For the text-containing cell, return its midpoint in [X, Y] coordinate format. 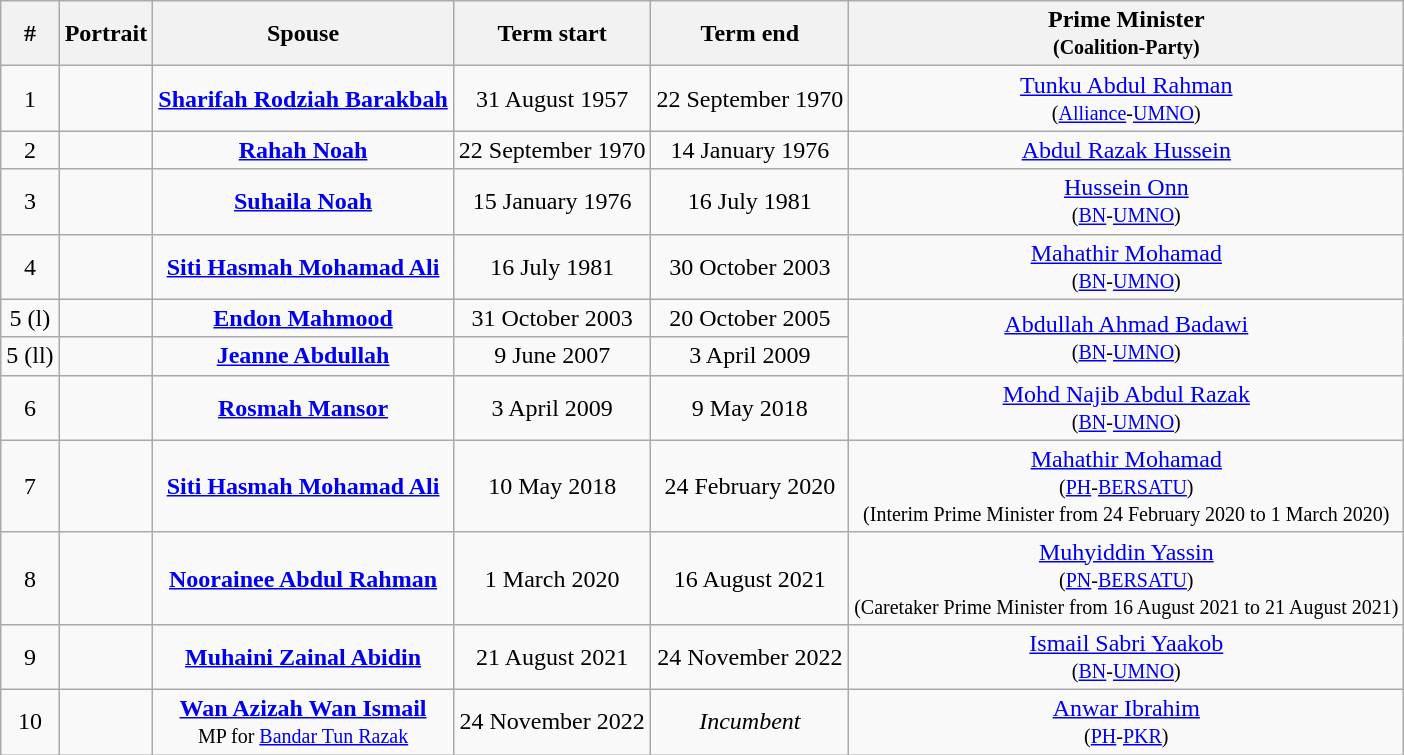
21 August 2021 [552, 656]
Abdul Razak Hussein [1126, 150]
Mohd Najib Abdul Razak (BN-UMNO) [1126, 408]
8 [30, 578]
16 August 2021 [750, 578]
1 March 2020 [552, 578]
9 May 2018 [750, 408]
Term start [552, 34]
# [30, 34]
Prime Minister (Coalition-Party) [1126, 34]
24 February 2020 [750, 486]
Incumbent [750, 722]
3 [30, 202]
4 [30, 266]
Noorainee Abdul Rahman [303, 578]
Suhaila Noah [303, 202]
Muhyiddin Yassin (PN-BERSATU) (Caretaker Prime Minister from 16 August 2021 to 21 August 2021) [1126, 578]
Rosmah Mansor [303, 408]
9 [30, 656]
Portrait [106, 34]
Anwar Ibrahim (PH-PKR) [1126, 722]
9 June 2007 [552, 356]
5 (ll) [30, 356]
Endon Mahmood [303, 318]
15 January 1976 [552, 202]
6 [30, 408]
Tunku Abdul Rahman (Alliance-UMNO) [1126, 98]
Muhaini Zainal Abidin [303, 656]
5 (l) [30, 318]
Term end [750, 34]
Rahah Noah [303, 150]
20 October 2005 [750, 318]
10 May 2018 [552, 486]
31 August 1957 [552, 98]
14 January 1976 [750, 150]
7 [30, 486]
Hussein Onn (BN-UMNO) [1126, 202]
Sharifah Rodziah Barakbah [303, 98]
Wan Azizah Wan IsmailMP for Bandar Tun Razak [303, 722]
2 [30, 150]
Mahathir Mohamad (PH-BERSATU) (Interim Prime Minister from 24 February 2020 to 1 March 2020) [1126, 486]
1 [30, 98]
Abdullah Ahmad Badawi (BN-UMNO) [1126, 337]
Mahathir Mohamad (BN-UMNO) [1126, 266]
Ismail Sabri Yaakob (BN-UMNO) [1126, 656]
30 October 2003 [750, 266]
Jeanne Abdullah [303, 356]
31 October 2003 [552, 318]
10 [30, 722]
Spouse [303, 34]
